Determine the (x, y) coordinate at the center of the cell enclosing the given text.  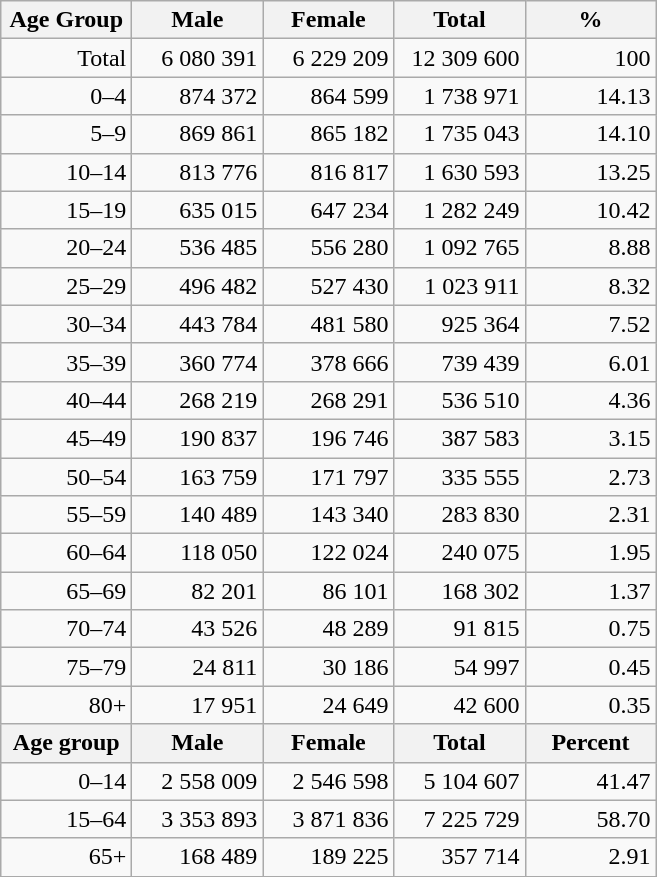
122 024 (328, 553)
86 101 (328, 591)
7 225 729 (460, 819)
17 951 (198, 705)
635 015 (198, 210)
0–4 (66, 96)
14.10 (590, 134)
82 201 (198, 591)
50–54 (66, 477)
25–29 (66, 286)
118 050 (198, 553)
91 815 (460, 629)
869 861 (198, 134)
24 811 (198, 667)
1 735 043 (460, 134)
536 485 (198, 248)
% (590, 20)
168 489 (198, 857)
0.75 (590, 629)
387 583 (460, 438)
739 439 (460, 362)
8.32 (590, 286)
0–14 (66, 781)
357 714 (460, 857)
1 282 249 (460, 210)
6.01 (590, 362)
6 080 391 (198, 58)
1 630 593 (460, 172)
12 309 600 (460, 58)
163 759 (198, 477)
30 186 (328, 667)
48 289 (328, 629)
8.88 (590, 248)
1 023 911 (460, 286)
283 830 (460, 515)
43 526 (198, 629)
0.45 (590, 667)
6 229 209 (328, 58)
168 302 (460, 591)
536 510 (460, 400)
80+ (66, 705)
1 738 971 (460, 96)
Age Group (66, 20)
378 666 (328, 362)
42 600 (460, 705)
70–74 (66, 629)
268 219 (198, 400)
496 482 (198, 286)
874 372 (198, 96)
3.15 (590, 438)
240 075 (460, 553)
41.47 (590, 781)
2.91 (590, 857)
2.73 (590, 477)
1.37 (590, 591)
3 871 836 (328, 819)
268 291 (328, 400)
2.31 (590, 515)
15–64 (66, 819)
20–24 (66, 248)
2 558 009 (198, 781)
865 182 (328, 134)
5–9 (66, 134)
100 (590, 58)
190 837 (198, 438)
4.36 (590, 400)
171 797 (328, 477)
2 546 598 (328, 781)
35–39 (66, 362)
0.35 (590, 705)
813 776 (198, 172)
24 649 (328, 705)
481 580 (328, 324)
556 280 (328, 248)
143 340 (328, 515)
335 555 (460, 477)
54 997 (460, 667)
65+ (66, 857)
Age group (66, 743)
7.52 (590, 324)
65–69 (66, 591)
13.25 (590, 172)
30–34 (66, 324)
Percent (590, 743)
816 817 (328, 172)
5 104 607 (460, 781)
60–64 (66, 553)
40–44 (66, 400)
10.42 (590, 210)
527 430 (328, 286)
443 784 (198, 324)
647 234 (328, 210)
15–19 (66, 210)
10–14 (66, 172)
45–49 (66, 438)
864 599 (328, 96)
925 364 (460, 324)
55–59 (66, 515)
1 092 765 (460, 248)
360 774 (198, 362)
1.95 (590, 553)
14.13 (590, 96)
196 746 (328, 438)
189 225 (328, 857)
3 353 893 (198, 819)
140 489 (198, 515)
58.70 (590, 819)
75–79 (66, 667)
